Find where the given text appears and provide that cell's center as [x, y] coordinate. 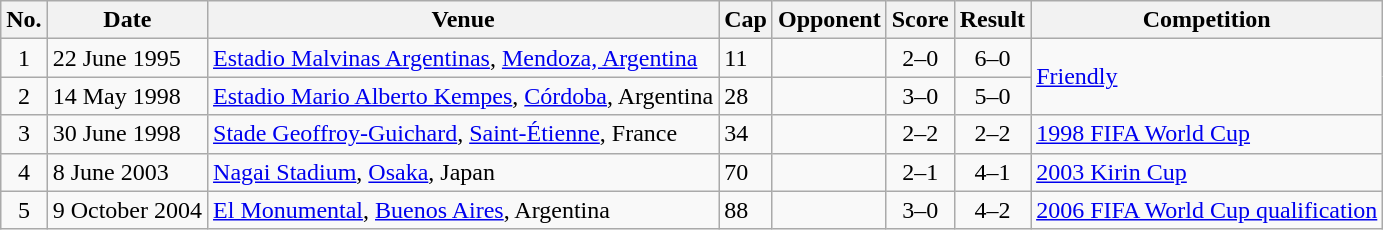
6–0 [992, 58]
34 [746, 134]
22 June 1995 [127, 58]
2 [24, 96]
Cap [746, 20]
14 May 1998 [127, 96]
2006 FIFA World Cup qualification [1207, 210]
70 [746, 172]
Score [920, 20]
11 [746, 58]
Estadio Malvinas Argentinas, Mendoza, Argentina [464, 58]
9 October 2004 [127, 210]
2003 Kirin Cup [1207, 172]
2–0 [920, 58]
Estadio Mario Alberto Kempes, Córdoba, Argentina [464, 96]
28 [746, 96]
El Monumental, Buenos Aires, Argentina [464, 210]
30 June 1998 [127, 134]
4 [24, 172]
8 June 2003 [127, 172]
4–2 [992, 210]
1 [24, 58]
Result [992, 20]
2–1 [920, 172]
Date [127, 20]
Friendly [1207, 77]
3 [24, 134]
4–1 [992, 172]
Competition [1207, 20]
Opponent [829, 20]
5–0 [992, 96]
Nagai Stadium, Osaka, Japan [464, 172]
Stade Geoffroy-Guichard, Saint-Étienne, France [464, 134]
1998 FIFA World Cup [1207, 134]
5 [24, 210]
No. [24, 20]
Venue [464, 20]
88 [746, 210]
